Identify which cell holds the provided text, then report its [X, Y] central coordinate. 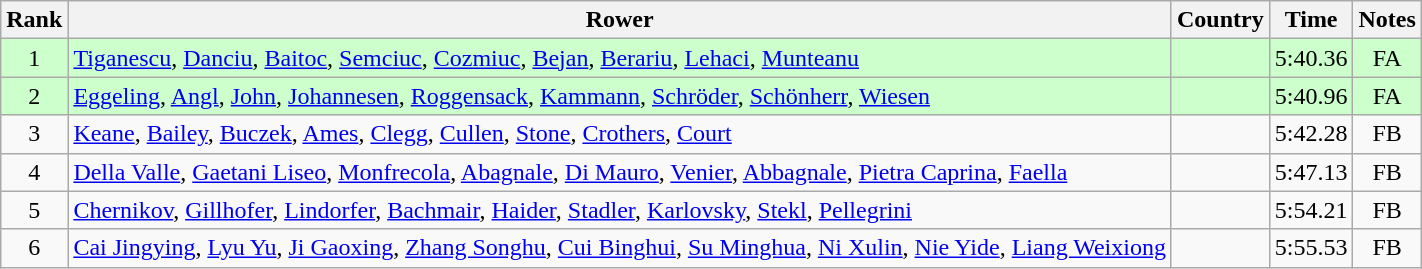
5:40.96 [1311, 96]
5:40.36 [1311, 58]
Rower [620, 20]
2 [34, 96]
Cai Jingying, Lyu Yu, Ji Gaoxing, Zhang Songhu, Cui Binghui, Su Minghua, Ni Xulin, Nie Yide, Liang Weixiong [620, 248]
1 [34, 58]
6 [34, 248]
Rank [34, 20]
Country [1220, 20]
Tiganescu, Danciu, Baitoc, Semciuc, Cozmiuc, Bejan, Berariu, Lehaci, Munteanu [620, 58]
Chernikov, Gillhofer, Lindorfer, Bachmair, Haider, Stadler, Karlovsky, Stekl, Pellegrini [620, 210]
Della Valle, Gaetani Liseo, Monfrecola, Abagnale, Di Mauro, Venier, Abbagnale, Pietra Caprina, Faella [620, 172]
5:42.28 [1311, 134]
Notes [1387, 20]
Eggeling, Angl, John, Johannesen, Roggensack, Kammann, Schröder, Schönherr, Wiesen [620, 96]
3 [34, 134]
5 [34, 210]
Keane, Bailey, Buczek, Ames, Clegg, Cullen, Stone, Crothers, Court [620, 134]
Time [1311, 20]
5:55.53 [1311, 248]
4 [34, 172]
5:47.13 [1311, 172]
5:54.21 [1311, 210]
